Capture the cell that displays the provided text and extract its [x, y] central coordinate. 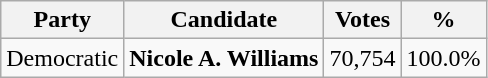
% [444, 20]
Democratic [62, 58]
Nicole A. Williams [224, 58]
Party [62, 20]
100.0% [444, 58]
Votes [362, 20]
Candidate [224, 20]
70,754 [362, 58]
